Provide the (X, Y) coordinate of the cell's center where the given text is located.  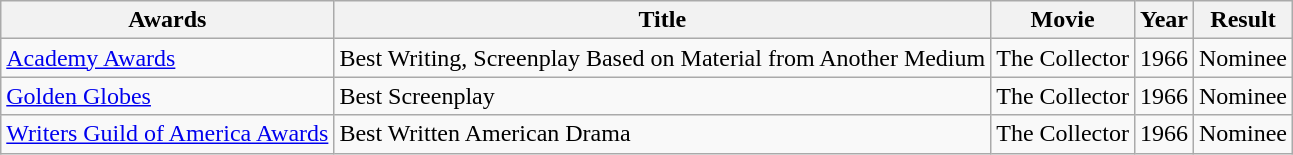
Academy Awards (168, 58)
Awards (168, 20)
Writers Guild of America Awards (168, 134)
Year (1164, 20)
Result (1244, 20)
Best Screenplay (662, 96)
Golden Globes (168, 96)
Movie (1063, 20)
Title (662, 20)
Best Written American Drama (662, 134)
Best Writing, Screenplay Based on Material from Another Medium (662, 58)
